Locate the cell with the specified text and output its (X, Y) center coordinate. 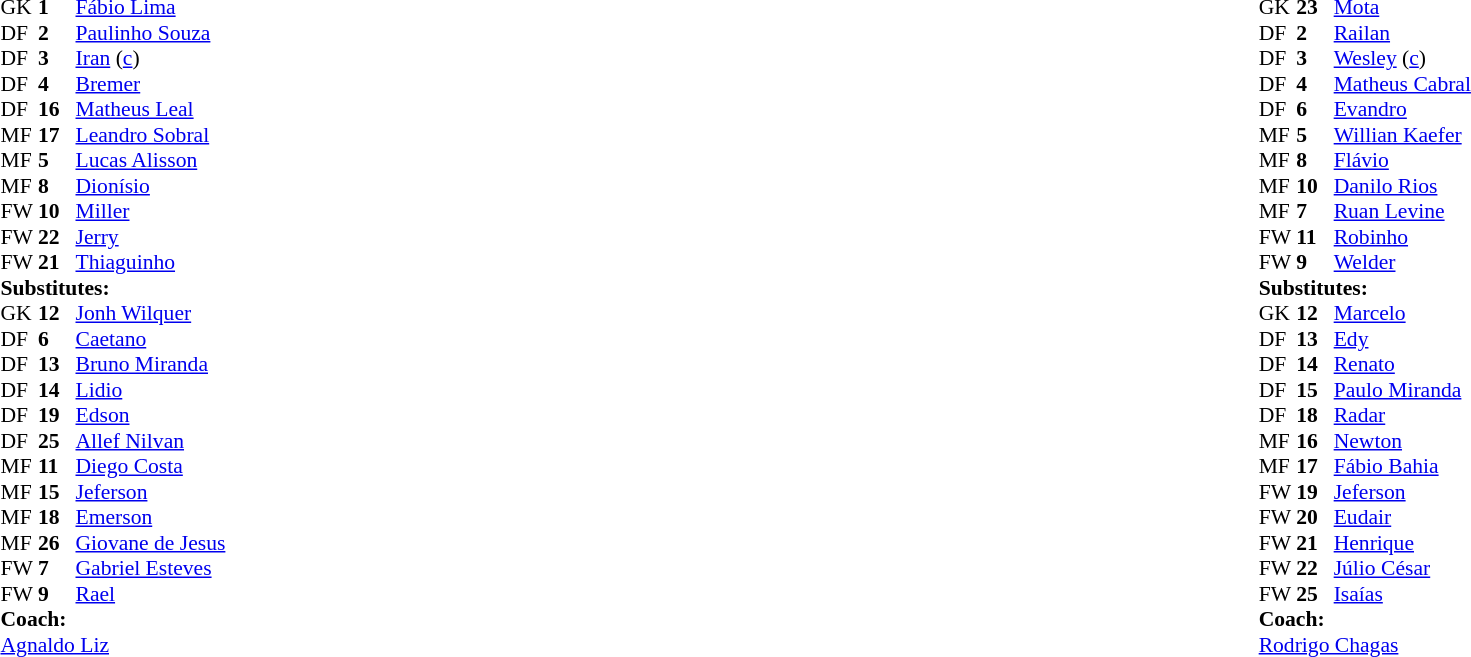
Matheus Leal (151, 109)
Lucas Alisson (151, 161)
Caetano (151, 339)
Diego Costa (151, 467)
Júlio César (1402, 569)
Emerson (151, 517)
Eudair (1402, 517)
Jerry (151, 237)
Renato (1402, 365)
Flávio (1402, 161)
Radar (1402, 415)
Isaías (1402, 594)
Thiaguinho (151, 263)
Robinho (1402, 237)
Allef Nilvan (151, 441)
26 (57, 543)
Newton (1402, 441)
Rael (151, 594)
Fábio Bahia (1402, 467)
Gabriel Esteves (151, 569)
Paulo Miranda (1402, 390)
Welder (1402, 263)
20 (1315, 517)
Bremer (151, 84)
Paulinho Souza (151, 33)
Danilo Rios (1402, 186)
Ruan Levine (1402, 211)
Henrique (1402, 543)
Iran (c) (151, 59)
Evandro (1402, 109)
Edson (151, 415)
Dionísio (151, 186)
Leandro Sobral (151, 135)
Railan (1402, 33)
Marcelo (1402, 313)
Jonh Wilquer (151, 313)
Matheus Cabral (1402, 84)
Lidio (151, 390)
Wesley (c) (1402, 59)
Bruno Miranda (151, 365)
Giovane de Jesus (151, 543)
Miller (151, 211)
Edy (1402, 339)
Willian Kaefer (1402, 135)
